Return (x, y) of the center of cell containing provided text 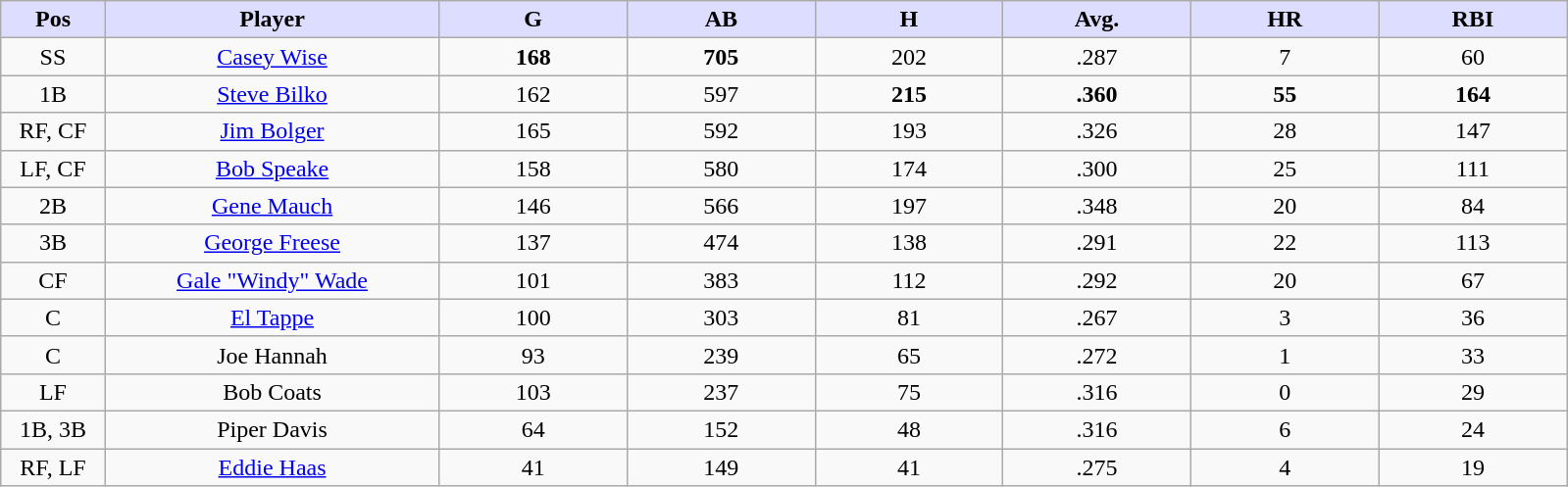
G (533, 20)
111 (1473, 169)
Steve Bilko (273, 94)
3B (53, 243)
28 (1285, 131)
6 (1285, 429)
19 (1473, 467)
149 (722, 467)
El Tappe (273, 317)
LF (53, 392)
George Freese (273, 243)
101 (533, 280)
174 (909, 169)
24 (1473, 429)
215 (909, 94)
152 (722, 429)
75 (909, 392)
193 (909, 131)
197 (909, 206)
0 (1285, 392)
HR (1285, 20)
.287 (1097, 57)
Joe Hannah (273, 355)
237 (722, 392)
Pos (53, 20)
Gene Mauch (273, 206)
.272 (1097, 355)
2B (53, 206)
103 (533, 392)
164 (1473, 94)
RF, CF (53, 131)
.267 (1097, 317)
597 (722, 94)
65 (909, 355)
112 (909, 280)
137 (533, 243)
RF, LF (53, 467)
158 (533, 169)
113 (1473, 243)
Casey Wise (273, 57)
165 (533, 131)
25 (1285, 169)
.292 (1097, 280)
SS (53, 57)
239 (722, 355)
29 (1473, 392)
.275 (1097, 467)
580 (722, 169)
147 (1473, 131)
CF (53, 280)
Gale "Windy" Wade (273, 280)
1B (53, 94)
162 (533, 94)
LF, CF (53, 169)
84 (1473, 206)
705 (722, 57)
AB (722, 20)
202 (909, 57)
.348 (1097, 206)
81 (909, 317)
Bob Coats (273, 392)
48 (909, 429)
1 (1285, 355)
100 (533, 317)
Jim Bolger (273, 131)
383 (722, 280)
3 (1285, 317)
Piper Davis (273, 429)
36 (1473, 317)
4 (1285, 467)
566 (722, 206)
.360 (1097, 94)
474 (722, 243)
.300 (1097, 169)
H (909, 20)
55 (1285, 94)
138 (909, 243)
Player (273, 20)
67 (1473, 280)
303 (722, 317)
33 (1473, 355)
RBI (1473, 20)
1B, 3B (53, 429)
60 (1473, 57)
64 (533, 429)
7 (1285, 57)
.326 (1097, 131)
93 (533, 355)
168 (533, 57)
Avg. (1097, 20)
.291 (1097, 243)
146 (533, 206)
Bob Speake (273, 169)
22 (1285, 243)
Eddie Haas (273, 467)
592 (722, 131)
